Extract the [x, y] coordinate from the center of the cell holding the provided text.  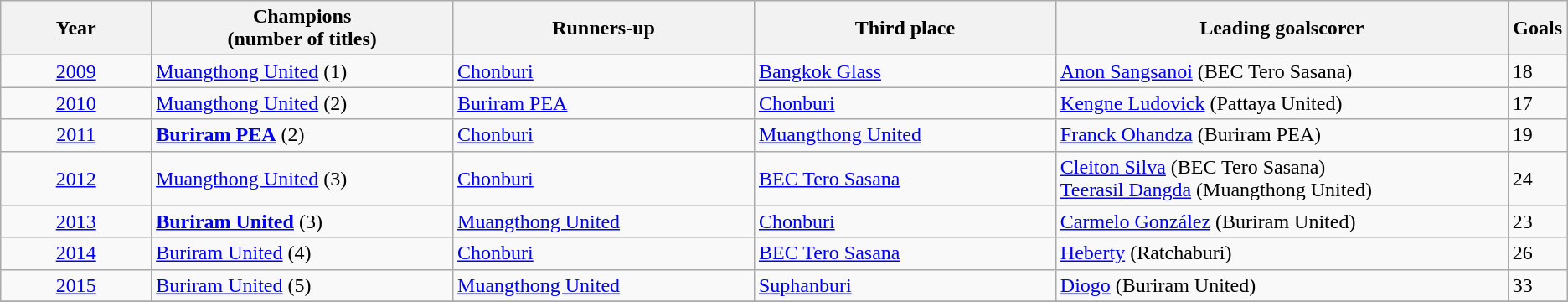
Third place [905, 29]
Buriram United (4) [302, 253]
Franck Ohandza (Buriram PEA) [1282, 135]
Buriram PEA (2) [302, 135]
33 [1538, 285]
2011 [76, 135]
Buriram United (5) [302, 285]
Diogo (Buriram United) [1282, 285]
2015 [76, 285]
Muangthong United (2) [302, 103]
18 [1538, 71]
Heberty (Ratchaburi) [1282, 253]
Bangkok Glass [905, 71]
Leading goalscorer [1282, 29]
Carmelo González (Buriram United) [1282, 221]
Buriram United (3) [302, 221]
23 [1538, 221]
Buriram PEA [604, 103]
24 [1538, 178]
2009 [76, 71]
Suphanburi [905, 285]
Kengne Ludovick (Pattaya United) [1282, 103]
2014 [76, 253]
Muangthong United (3) [302, 178]
Year [76, 29]
2012 [76, 178]
Cleiton Silva (BEC Tero Sasana) Teerasil Dangda (Muangthong United) [1282, 178]
19 [1538, 135]
26 [1538, 253]
2010 [76, 103]
17 [1538, 103]
Goals [1538, 29]
Champions(number of titles) [302, 29]
Runners-up [604, 29]
Muangthong United (1) [302, 71]
Anon Sangsanoi (BEC Tero Sasana) [1282, 71]
2013 [76, 221]
